Provide the (x, y) coordinate of the cell's center where the given text is located.  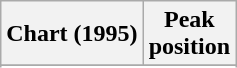
Chart (1995) (72, 34)
Peakposition (189, 34)
